Locate the cell with the specified text and output its [x, y] center coordinate. 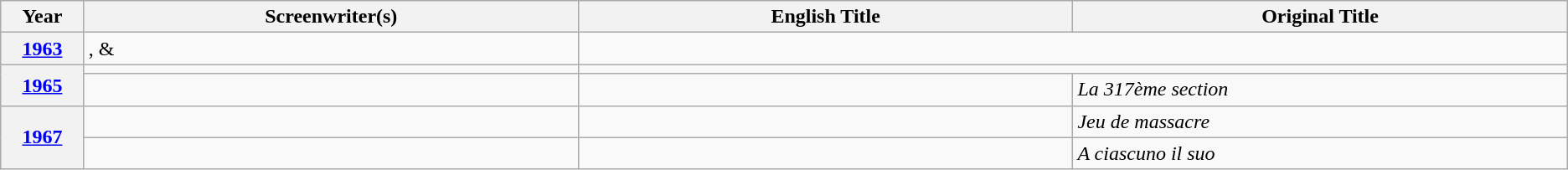
La 317ème section [1320, 90]
1963 [42, 49]
1967 [42, 137]
, & [331, 49]
Original Title [1320, 17]
1965 [42, 85]
A ciascuno il suo [1320, 153]
Screenwriter(s) [331, 17]
English Title [825, 17]
Jeu de massacre [1320, 121]
Year [42, 17]
